Find where the given text appears and provide that cell's center as (X, Y) coordinate. 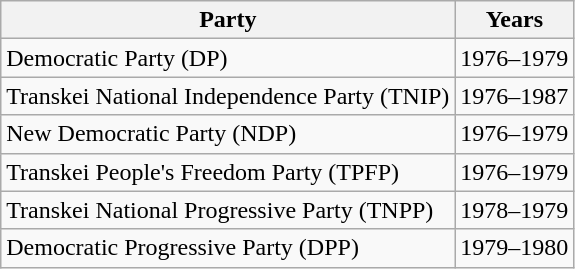
Party (228, 20)
1979–1980 (514, 248)
Transkei People's Freedom Party (TPFP) (228, 172)
Transkei National Progressive Party (TNPP) (228, 210)
1976–1987 (514, 96)
New Democratic Party (NDP) (228, 134)
Transkei National Independence Party (TNIP) (228, 96)
1978–1979 (514, 210)
Years (514, 20)
Democratic Party (DP) (228, 58)
Democratic Progressive Party (DPP) (228, 248)
